Determine the (X, Y) coordinate at the center of the cell enclosing the given text.  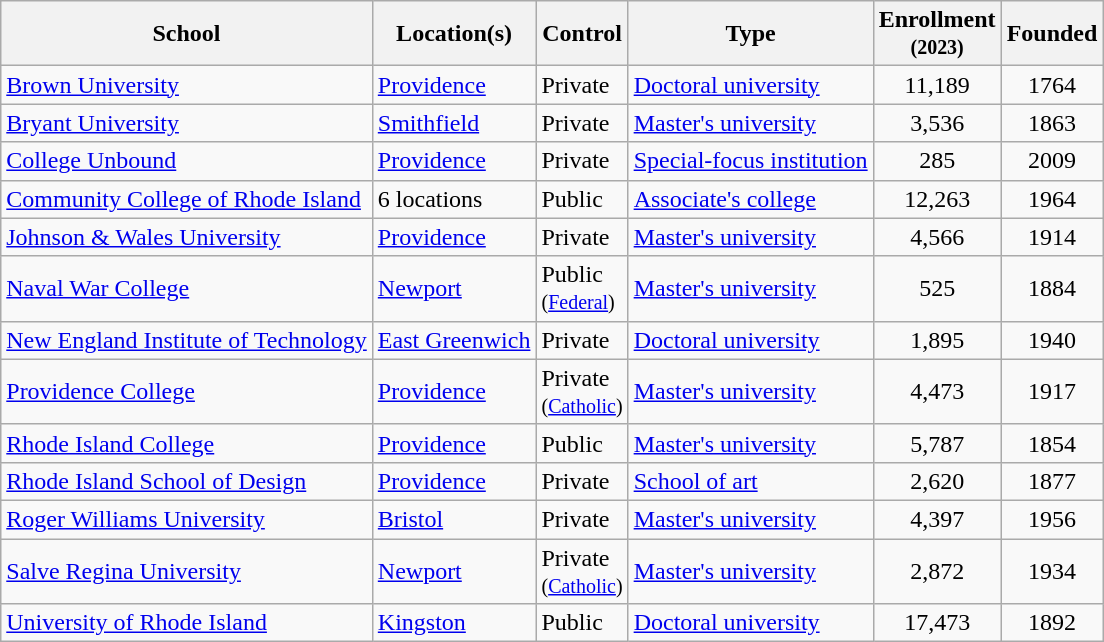
11,189 (937, 85)
Rhode Island School of Design (187, 481)
1884 (1052, 288)
2,872 (937, 570)
285 (937, 161)
1914 (1052, 237)
1877 (1052, 481)
Roger Williams University (187, 519)
Bristol (454, 519)
1892 (1052, 623)
2009 (1052, 161)
Brown University (187, 85)
Salve Regina University (187, 570)
1964 (1052, 199)
5,787 (937, 443)
17,473 (937, 623)
3,536 (937, 123)
Naval War College (187, 288)
2,620 (937, 481)
Location(s) (454, 34)
Associate's college (750, 199)
Public(Federal) (582, 288)
University of Rhode Island (187, 623)
1764 (1052, 85)
Providence College (187, 392)
4,566 (937, 237)
Control (582, 34)
Type (750, 34)
Johnson & Wales University (187, 237)
525 (937, 288)
4,397 (937, 519)
1940 (1052, 340)
1854 (1052, 443)
Smithfield (454, 123)
Special-focus institution (750, 161)
1917 (1052, 392)
New England Institute of Technology (187, 340)
4,473 (937, 392)
College Unbound (187, 161)
Bryant University (187, 123)
Founded (1052, 34)
1956 (1052, 519)
Enrollment(2023) (937, 34)
1863 (1052, 123)
East Greenwich (454, 340)
School (187, 34)
Community College of Rhode Island (187, 199)
6 locations (454, 199)
12,263 (937, 199)
1934 (1052, 570)
Rhode Island College (187, 443)
Kingston (454, 623)
School of art (750, 481)
1,895 (937, 340)
